Provide the [X, Y] coordinate of the cell's center where the given text is located.  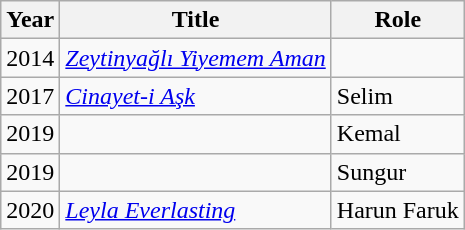
Harun Faruk [398, 210]
Sungur [398, 172]
Year [30, 20]
2014 [30, 58]
Title [196, 20]
2017 [30, 96]
Cinayet-i Aşk [196, 96]
Selim [398, 96]
Kemal [398, 134]
Leyla Everlasting [196, 210]
2020 [30, 210]
Zeytinyağlı Yiyemem Aman [196, 58]
Role [398, 20]
